Determine the (X, Y) coordinate at the center of the cell enclosing the given text.  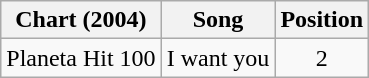
Song (218, 20)
Chart (2004) (81, 20)
Position (322, 20)
Planeta Hit 100 (81, 58)
I want you (218, 58)
2 (322, 58)
